Search for the cell housing the specified text and yield its [x, y] center coordinate. 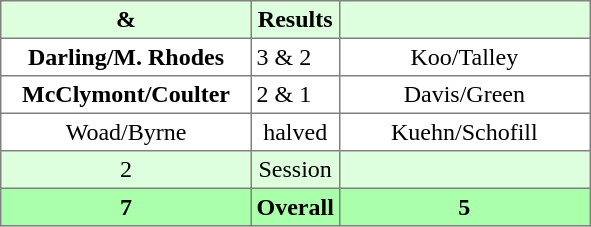
Kuehn/Schofill [464, 132]
halved [295, 132]
McClymont/Coulter [126, 95]
Woad/Byrne [126, 132]
Overall [295, 207]
3 & 2 [295, 57]
5 [464, 207]
2 & 1 [295, 95]
Koo/Talley [464, 57]
Darling/M. Rhodes [126, 57]
7 [126, 207]
Session [295, 170]
Davis/Green [464, 95]
& [126, 20]
Results [295, 20]
2 [126, 170]
